Pinpoint the cell where the given text exists, returning its (x, y) midpoint coordinate. 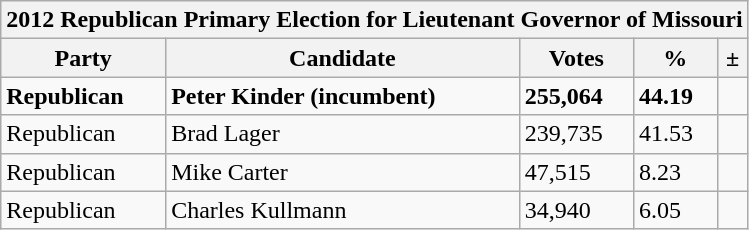
2012 Republican Primary Election for Lieutenant Governor of Missouri (374, 20)
47,515 (576, 172)
255,064 (576, 96)
± (732, 58)
Votes (576, 58)
34,940 (576, 210)
Charles Kullmann (343, 210)
Peter Kinder (incumbent) (343, 96)
239,735 (576, 134)
44.19 (676, 96)
Party (84, 58)
Brad Lager (343, 134)
41.53 (676, 134)
Mike Carter (343, 172)
Candidate (343, 58)
8.23 (676, 172)
% (676, 58)
6.05 (676, 210)
